Find where the given text appears and provide that cell's center as (x, y) coordinate. 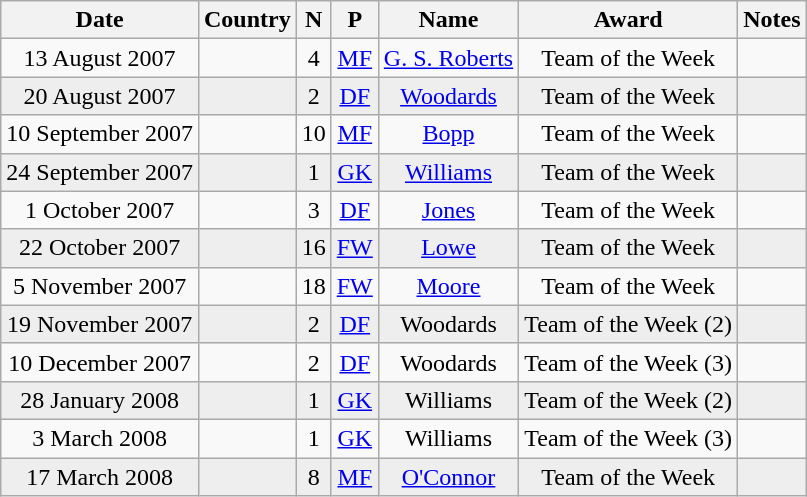
Award (628, 20)
3 March 2008 (100, 438)
28 January 2008 (100, 400)
3 (314, 210)
Jones (448, 210)
Name (448, 20)
O'Connor (448, 477)
8 (314, 477)
Country (247, 20)
Notes (772, 20)
G. S. Roberts (448, 58)
5 November 2007 (100, 286)
N (314, 20)
19 November 2007 (100, 324)
P (354, 20)
18 (314, 286)
20 August 2007 (100, 96)
Bopp (448, 134)
10 September 2007 (100, 134)
13 August 2007 (100, 58)
17 March 2008 (100, 477)
10 (314, 134)
4 (314, 58)
24 September 2007 (100, 172)
Moore (448, 286)
1 October 2007 (100, 210)
Date (100, 20)
Lowe (448, 248)
10 December 2007 (100, 362)
16 (314, 248)
22 October 2007 (100, 248)
